Return (x, y) of the center of cell containing provided text 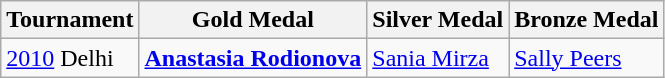
Bronze Medal (586, 20)
Gold Medal (253, 20)
Sally Peers (586, 58)
Anastasia Rodionova (253, 58)
Tournament (70, 20)
Silver Medal (438, 20)
Sania Mirza (438, 58)
2010 Delhi (70, 58)
